Locate the cell with the specified text and output its (x, y) center coordinate. 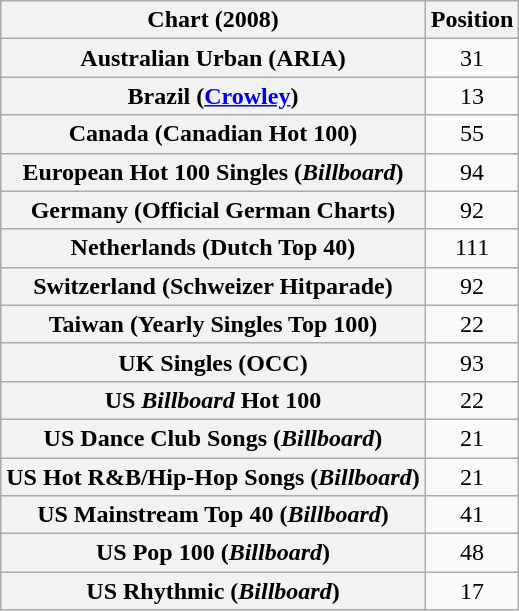
US Dance Club Songs (Billboard) (213, 438)
Netherlands (Dutch Top 40) (213, 248)
Australian Urban (ARIA) (213, 58)
94 (472, 172)
Chart (2008) (213, 20)
31 (472, 58)
13 (472, 96)
Brazil (Crowley) (213, 96)
Switzerland (Schweizer Hitparade) (213, 286)
US Pop 100 (Billboard) (213, 553)
US Billboard Hot 100 (213, 400)
Position (472, 20)
Germany (Official German Charts) (213, 210)
111 (472, 248)
17 (472, 591)
US Mainstream Top 40 (Billboard) (213, 515)
93 (472, 362)
UK Singles (OCC) (213, 362)
Canada (Canadian Hot 100) (213, 134)
US Rhythmic (Billboard) (213, 591)
48 (472, 553)
European Hot 100 Singles (Billboard) (213, 172)
Taiwan (Yearly Singles Top 100) (213, 324)
41 (472, 515)
55 (472, 134)
US Hot R&B/Hip-Hop Songs (Billboard) (213, 477)
